Search for the cell housing the specified text and yield its [x, y] center coordinate. 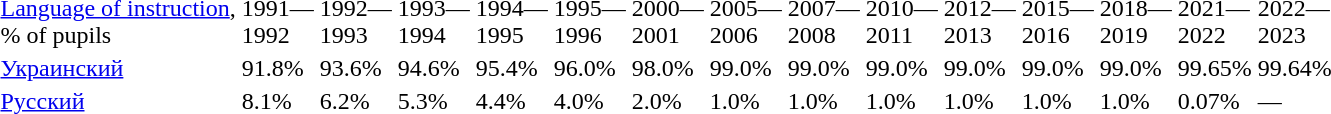
93.6% [356, 68]
91.8% [278, 68]
96.0% [590, 68]
95.4% [512, 68]
94.6% [434, 68]
98.0% [668, 68]
99.65% [1214, 68]
